Pinpoint the cell where the given text exists, returning its (x, y) midpoint coordinate. 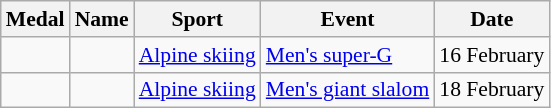
Event (348, 19)
Date (492, 19)
16 February (492, 55)
Name (102, 19)
Sport (198, 19)
18 February (492, 90)
Men's super-G (348, 55)
Men's giant slalom (348, 90)
Medal (36, 19)
